Search for the cell housing the specified text and yield its [x, y] center coordinate. 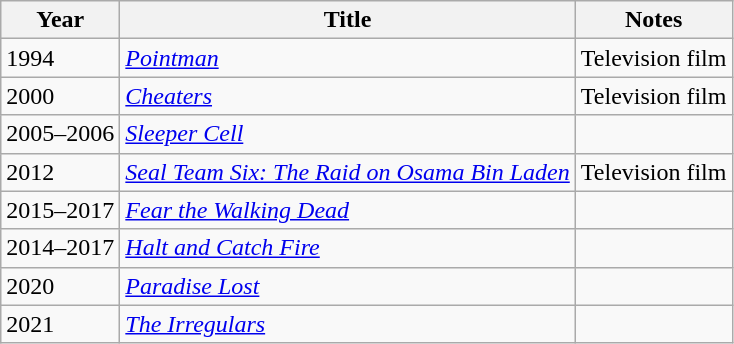
Year [60, 20]
Pointman [348, 58]
2021 [60, 324]
2012 [60, 172]
Sleeper Cell [348, 134]
2005–2006 [60, 134]
1994 [60, 58]
Title [348, 20]
Notes [654, 20]
2015–2017 [60, 210]
Cheaters [348, 96]
Seal Team Six: The Raid on Osama Bin Laden [348, 172]
Fear the Walking Dead [348, 210]
Paradise Lost [348, 286]
Halt and Catch Fire [348, 248]
2000 [60, 96]
2020 [60, 286]
2014–2017 [60, 248]
The Irregulars [348, 324]
